Return the (x, y) coordinate for the center point of the cell that contains the specified text.  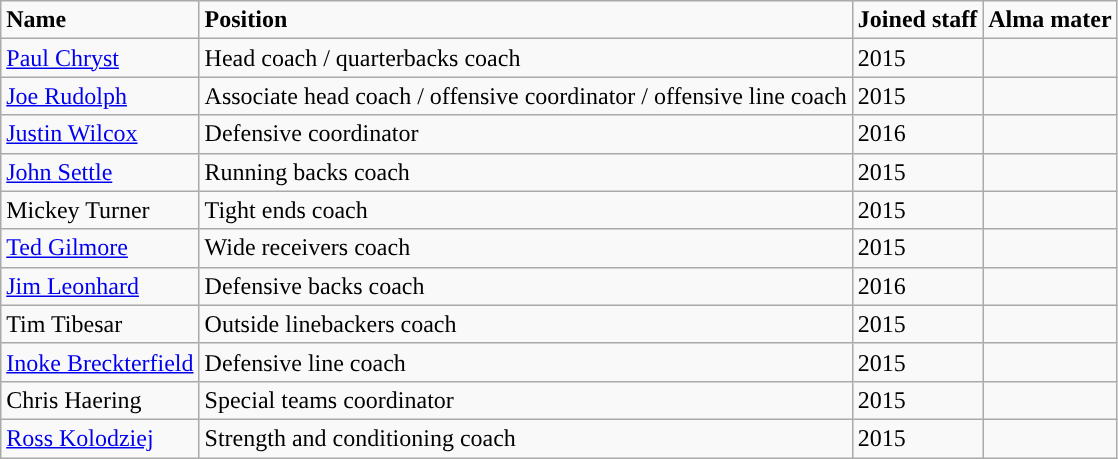
Alma mater (1050, 20)
Wide receivers coach (526, 248)
Outside linebackers coach (526, 324)
Tight ends coach (526, 210)
John Settle (100, 172)
Name (100, 20)
Jim Leonhard (100, 286)
Joined staff (917, 20)
Defensive backs coach (526, 286)
Defensive line coach (526, 362)
Joe Rudolph (100, 96)
Inoke Breckterfield (100, 362)
Strength and conditioning coach (526, 438)
Head coach / quarterbacks coach (526, 58)
Chris Haering (100, 400)
Tim Tibesar (100, 324)
Associate head coach / offensive coordinator / offensive line coach (526, 96)
Mickey Turner (100, 210)
Defensive coordinator (526, 134)
Ross Kolodziej (100, 438)
Paul Chryst (100, 58)
Ted Gilmore (100, 248)
Position (526, 20)
Running backs coach (526, 172)
Special teams coordinator (526, 400)
Justin Wilcox (100, 134)
